For the text-containing cell, return its midpoint in (x, y) coordinate format. 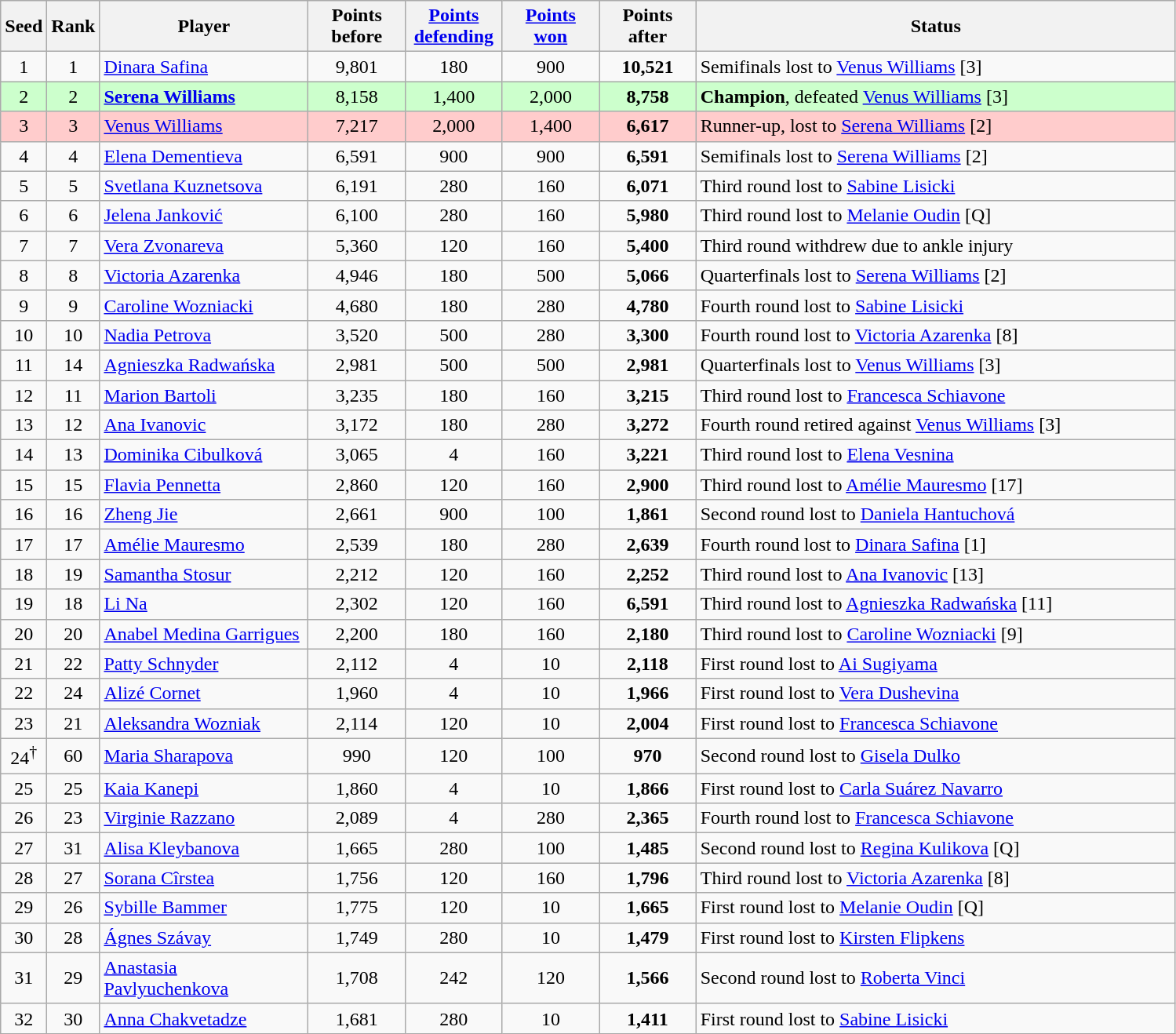
242 (454, 978)
Elena Dementieva (204, 156)
1,485 (648, 848)
Fourth round lost to Victoria Azarenka [8] (935, 335)
First round lost to Carla Suárez Navarro (935, 788)
3,215 (648, 395)
Champion, defeated Venus Williams [3] (935, 96)
Agnieszka Radwańska (204, 365)
Runner-up, lost to Serena Williams [2] (935, 126)
24† (24, 756)
4,680 (357, 305)
Second round lost to Roberta Vinci (935, 978)
Sybille Bammer (204, 908)
Third round lost to Agnieszka Radwańska [11] (935, 604)
2,118 (648, 664)
Third round lost to Francesca Schiavone (935, 395)
7,217 (357, 126)
Points defending (454, 27)
Patty Schnyder (204, 664)
Aleksandra Wozniak (204, 723)
Second round lost to Gisela Dulko (935, 756)
Quarterfinals lost to Serena Williams [2] (935, 275)
3,235 (357, 395)
1,796 (648, 878)
Third round lost to Elena Vesnina (935, 455)
Status (935, 27)
3,221 (648, 455)
5,066 (648, 275)
1,756 (357, 878)
970 (648, 756)
Semifinals lost to Venus Williams [3] (935, 67)
1,966 (648, 694)
Third round lost to Caroline Wozniacki [9] (935, 634)
1,861 (648, 515)
Anabel Medina Garrigues (204, 634)
3,520 (357, 335)
Third round lost to Amélie Mauresmo [17] (935, 485)
Anna Chakvetadze (204, 1018)
Second round lost to Regina Kulikova [Q] (935, 848)
Third round withdrew due to ankle injury (935, 246)
Fourth round lost to Francesca Schiavone (935, 818)
2,302 (357, 604)
60 (74, 756)
3,172 (357, 425)
Nadia Petrova (204, 335)
Caroline Wozniacki (204, 305)
Amélie Mauresmo (204, 544)
1,681 (357, 1018)
First round lost to Vera Dushevina (935, 694)
6,617 (648, 126)
Kaia Kanepi (204, 788)
Zheng Jie (204, 515)
Sorana Cîrstea (204, 878)
1,866 (648, 788)
6,191 (357, 186)
10,521 (648, 67)
Samantha Stosur (204, 574)
5,980 (648, 216)
32 (24, 1018)
Second round lost to Daniela Hantuchová (935, 515)
Ana Ivanovic (204, 425)
2,200 (357, 634)
Li Na (204, 604)
Alisa Kleybanova (204, 848)
2,004 (648, 723)
1,960 (357, 694)
3,300 (648, 335)
2,860 (357, 485)
Anastasia Pavlyuchenkova (204, 978)
Vera Zvonareva (204, 246)
Alizé Cornet (204, 694)
3,272 (648, 425)
Points before (357, 27)
Points won (551, 27)
1,860 (357, 788)
8,758 (648, 96)
2,114 (357, 723)
2,539 (357, 544)
2,180 (648, 634)
Venus Williams (204, 126)
Virginie Razzano (204, 818)
6,100 (357, 216)
First round lost to Ai Sugiyama (935, 664)
Svetlana Kuznetsova (204, 186)
6,071 (648, 186)
Third round lost to Ana Ivanovic [13] (935, 574)
990 (357, 756)
1,479 (648, 938)
2,639 (648, 544)
Semifinals lost to Serena Williams [2] (935, 156)
1,566 (648, 978)
Player (204, 27)
Rank (74, 27)
Fourth round retired against Venus Williams [3] (935, 425)
Seed (24, 27)
2,112 (357, 664)
Fourth round lost to Dinara Safina [1] (935, 544)
Fourth round lost to Sabine Lisicki (935, 305)
3,065 (357, 455)
First round lost to Francesca Schiavone (935, 723)
1,775 (357, 908)
1,411 (648, 1018)
8,158 (357, 96)
2,661 (357, 515)
1,708 (357, 978)
Maria Sharapova (204, 756)
First round lost to Melanie Oudin [Q] (935, 908)
Victoria Azarenka (204, 275)
2,252 (648, 574)
Marion Bartoli (204, 395)
2,900 (648, 485)
Third round lost to Melanie Oudin [Q] (935, 216)
Serena Williams (204, 96)
24 (74, 694)
Points after (648, 27)
Dinara Safina (204, 67)
First round lost to Kirsten Flipkens (935, 938)
Third round lost to Sabine Lisicki (935, 186)
Jelena Janković (204, 216)
9,801 (357, 67)
5,360 (357, 246)
4,780 (648, 305)
Flavia Pennetta (204, 485)
2,089 (357, 818)
2,365 (648, 818)
First round lost to Sabine Lisicki (935, 1018)
Quarterfinals lost to Venus Williams [3] (935, 365)
5,400 (648, 246)
Ágnes Szávay (204, 938)
Third round lost to Victoria Azarenka [8] (935, 878)
Dominika Cibulková (204, 455)
4,946 (357, 275)
1,749 (357, 938)
2,212 (357, 574)
